Determine the (x, y) coordinate at the center of the cell enclosing the given text.  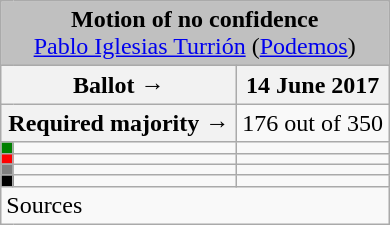
Ballot → (119, 85)
Motion of no confidencePablo Iglesias Turrión (Podemos) (195, 34)
14 June 2017 (313, 85)
Sources (195, 205)
Required majority → (119, 123)
176 out of 350 (313, 123)
